Return (x, y) of the center of cell containing provided text 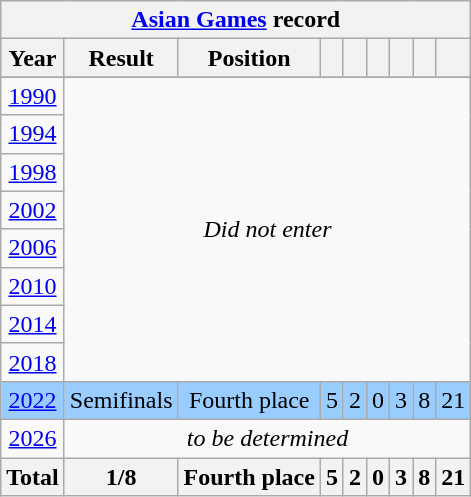
2006 (33, 248)
2018 (33, 362)
Total (33, 477)
1990 (33, 96)
1994 (33, 134)
1998 (33, 172)
to be determined (267, 438)
Did not enter (267, 229)
Result (121, 58)
2010 (33, 286)
2002 (33, 210)
2026 (33, 438)
2022 (33, 400)
2014 (33, 324)
Semifinals (121, 400)
Position (249, 58)
Year (33, 58)
Asian Games record (236, 20)
1/8 (121, 477)
